For the text-containing cell, return its midpoint in [x, y] coordinate format. 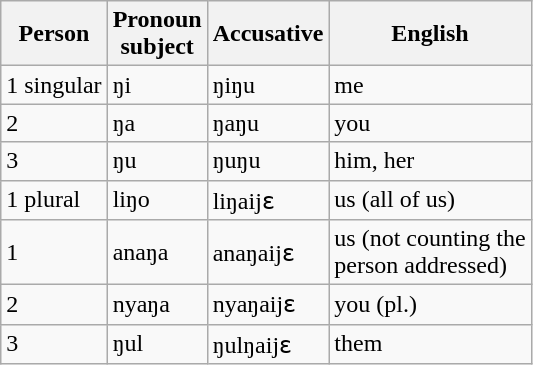
you [430, 123]
us (not counting theperson addressed) [430, 252]
him, her [430, 161]
1 [54, 252]
ŋu [157, 161]
liŋaijɛ [268, 200]
liŋo [157, 200]
us (all of us) [430, 200]
ŋiŋu [268, 85]
anaŋa [157, 252]
1 singular [54, 85]
ŋaŋu [268, 123]
nyaŋa [157, 305]
me [430, 85]
Person [54, 34]
ŋi [157, 85]
ŋuŋu [268, 161]
you (pl.) [430, 305]
1 plural [54, 200]
ŋul [157, 344]
Pronounsubject [157, 34]
English [430, 34]
ŋa [157, 123]
Accusative [268, 34]
them [430, 344]
anaŋaijɛ [268, 252]
ŋulŋaijɛ [268, 344]
nyaŋaijɛ [268, 305]
